Detect which cell encompasses the target text, then output its [X, Y] center coordinate. 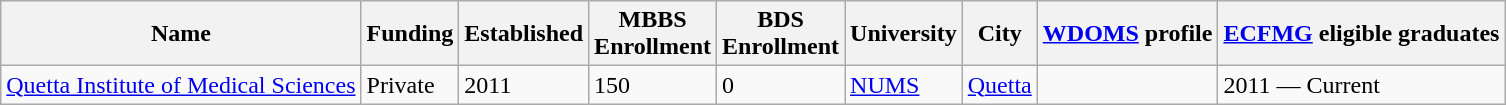
2011 [524, 85]
University [904, 34]
Private [410, 85]
MBBSEnrollment [653, 34]
Established [524, 34]
BDSEnrollment [781, 34]
Funding [410, 34]
Quetta Institute of Medical Sciences [181, 85]
Quetta [1000, 85]
150 [653, 85]
NUMS [904, 85]
Name [181, 34]
City [1000, 34]
0 [781, 85]
WDOMS profile [1128, 34]
ECFMG eligible graduates [1362, 34]
2011 — Current [1362, 85]
